Pinpoint the cell where the given text exists, returning its (X, Y) midpoint coordinate. 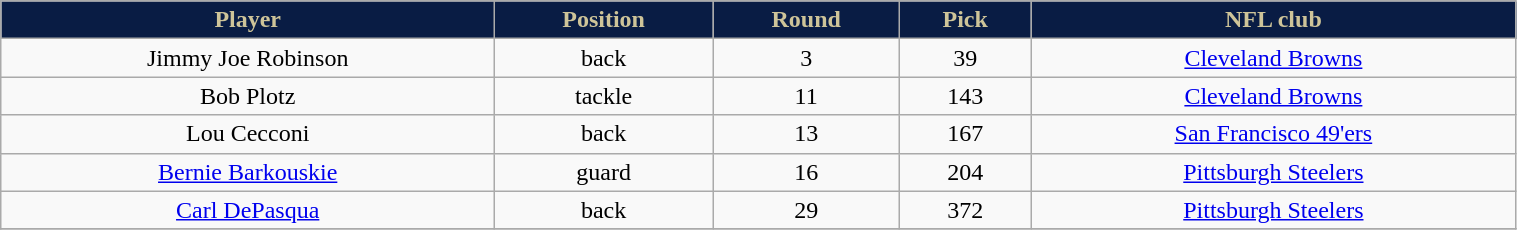
3 (806, 58)
tackle (604, 96)
NFL club (1274, 20)
39 (966, 58)
Position (604, 20)
29 (806, 210)
San Francisco 49'ers (1274, 134)
167 (966, 134)
guard (604, 172)
11 (806, 96)
Carl DePasqua (248, 210)
Jimmy Joe Robinson (248, 58)
Player (248, 20)
Pick (966, 20)
372 (966, 210)
Bob Plotz (248, 96)
Bernie Barkouskie (248, 172)
16 (806, 172)
Lou Cecconi (248, 134)
143 (966, 96)
Round (806, 20)
13 (806, 134)
204 (966, 172)
